Find where the given text appears and provide that cell's center as (X, Y) coordinate. 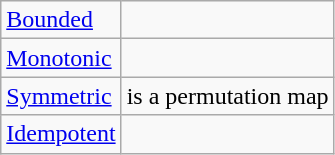
is a permutation map (228, 96)
Idempotent (61, 134)
Bounded (61, 20)
Monotonic (61, 58)
Symmetric (61, 96)
